Provide the [X, Y] coordinate of the cell's center where the given text is located.  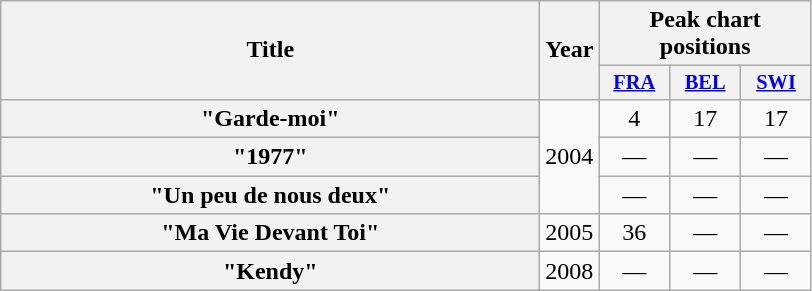
2005 [570, 233]
"Ma Vie Devant Toi" [270, 233]
BEL [706, 83]
2004 [570, 156]
"Un peu de nous deux" [270, 195]
Year [570, 50]
FRA [634, 83]
Title [270, 50]
36 [634, 233]
4 [634, 118]
"Garde-moi" [270, 118]
Peak chart positions [706, 34]
"1977" [270, 157]
2008 [570, 271]
"Kendy" [270, 271]
SWI [776, 83]
